Detect which cell encompasses the target text, then output its (X, Y) center coordinate. 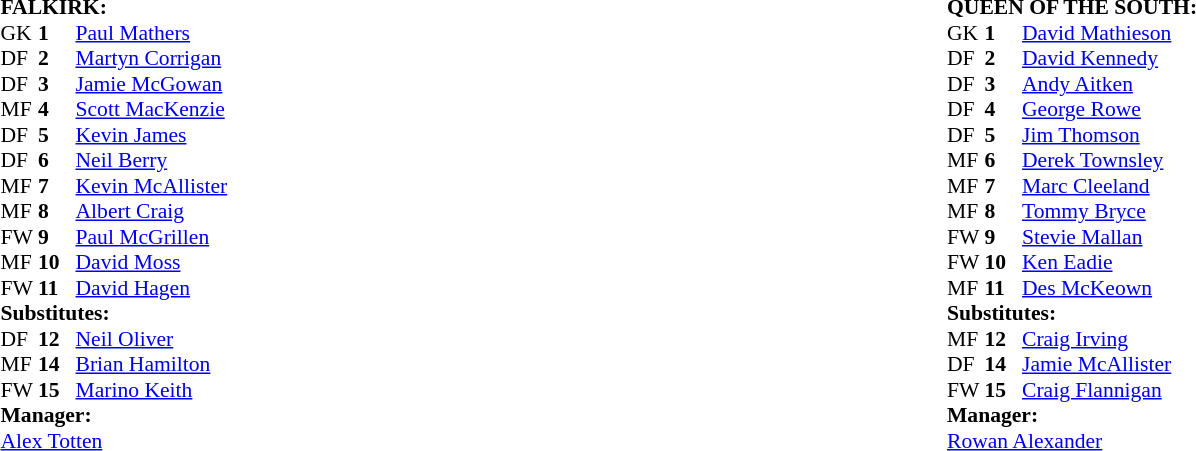
Brian Hamilton (152, 365)
Neil Oliver (152, 339)
Scott MacKenzie (152, 109)
David Moss (152, 263)
Martyn Corrigan (152, 59)
Manager: (114, 415)
Neil Berry (152, 161)
Paul McGrillen (152, 237)
Albert Craig (152, 211)
Kevin McAllister (152, 186)
Jamie McGowan (152, 84)
Marino Keith (152, 390)
Paul Mathers (152, 33)
Kevin James (152, 135)
Substitutes: (114, 313)
David Hagen (152, 288)
